Search for the cell housing the specified text and yield its (X, Y) center coordinate. 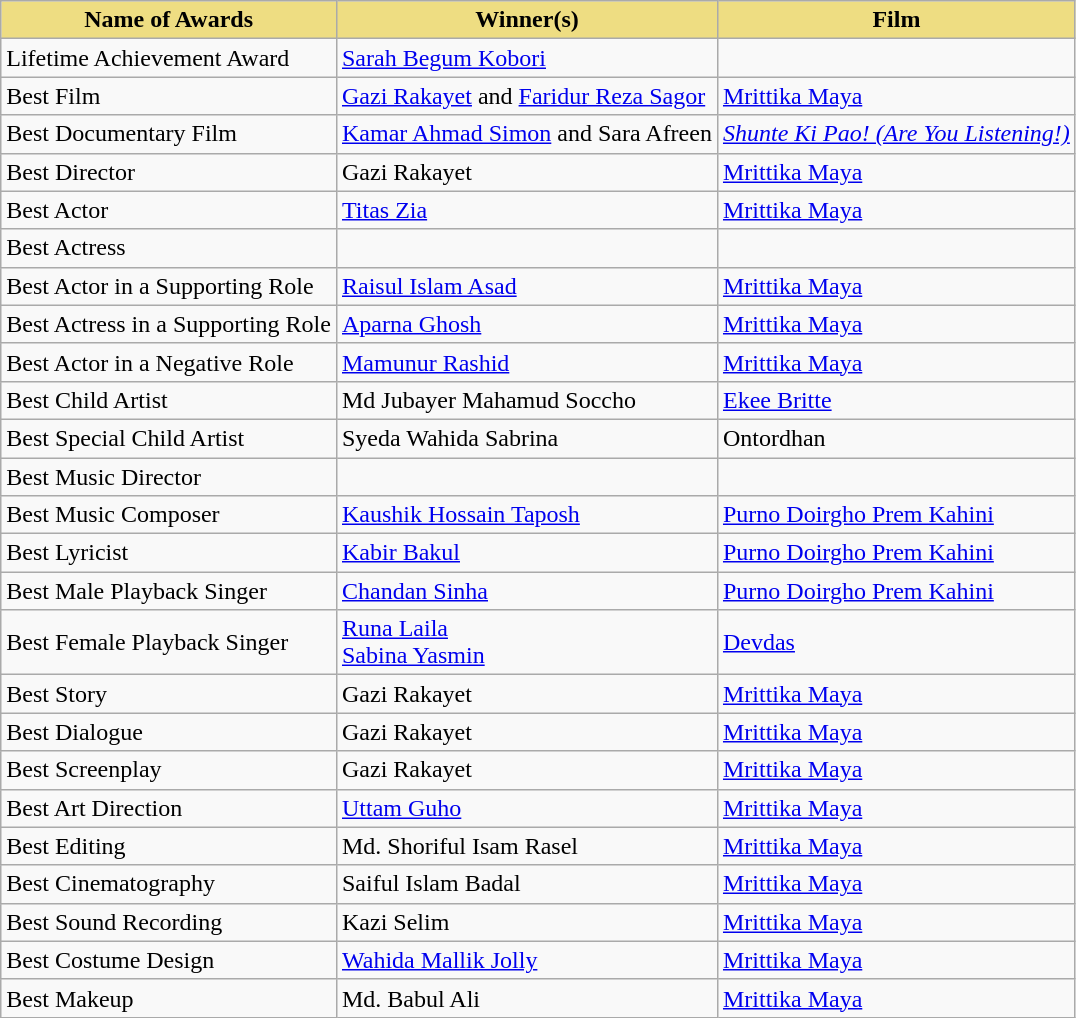
Best Actor in a Supporting Role (169, 286)
Best Film (169, 96)
Best Actress in a Supporting Role (169, 324)
Winner(s) (526, 20)
Film (896, 20)
Ontordhan (896, 438)
Saiful Islam Badal (526, 884)
Md Jubayer Mahamud Soccho (526, 400)
Best Sound Recording (169, 922)
Md. Shoriful Isam Rasel (526, 846)
Kamar Ahmad Simon and Sara Afreen (526, 134)
Lifetime Achievement Award (169, 58)
Best Editing (169, 846)
Best Costume Design (169, 960)
Aparna Ghosh (526, 324)
Best Music Composer (169, 515)
Best Actor (169, 210)
Best Makeup (169, 998)
Md. Babul Ali (526, 998)
Titas Zia (526, 210)
Best Male Playback Singer (169, 591)
Ekee Britte (896, 400)
Best Lyricist (169, 553)
Best Actor in a Negative Role (169, 362)
Mamunur Rashid (526, 362)
Chandan Sinha (526, 591)
Uttam Guho (526, 808)
Best Documentary Film (169, 134)
Syeda Wahida Sabrina (526, 438)
Best Child Artist (169, 400)
Shunte Ki Pao! (Are You Listening!) (896, 134)
Runa LailaSabina Yasmin (526, 642)
Devdas (896, 642)
Best Actress (169, 248)
Kabir Bakul (526, 553)
Raisul Islam Asad (526, 286)
Wahida Mallik Jolly (526, 960)
Best Screenplay (169, 770)
Gazi Rakayet and Faridur Reza Sagor (526, 96)
Best Director (169, 172)
Best Music Director (169, 477)
Name of Awards (169, 20)
Best Dialogue (169, 732)
Best Story (169, 694)
Kaushik Hossain Taposh (526, 515)
Sarah Begum Kobori (526, 58)
Kazi Selim (526, 922)
Best Cinematography (169, 884)
Best Female Playback Singer (169, 642)
Best Special Child Artist (169, 438)
Best Art Direction (169, 808)
